Provide the (X, Y) coordinate of the cell's center where the given text is located.  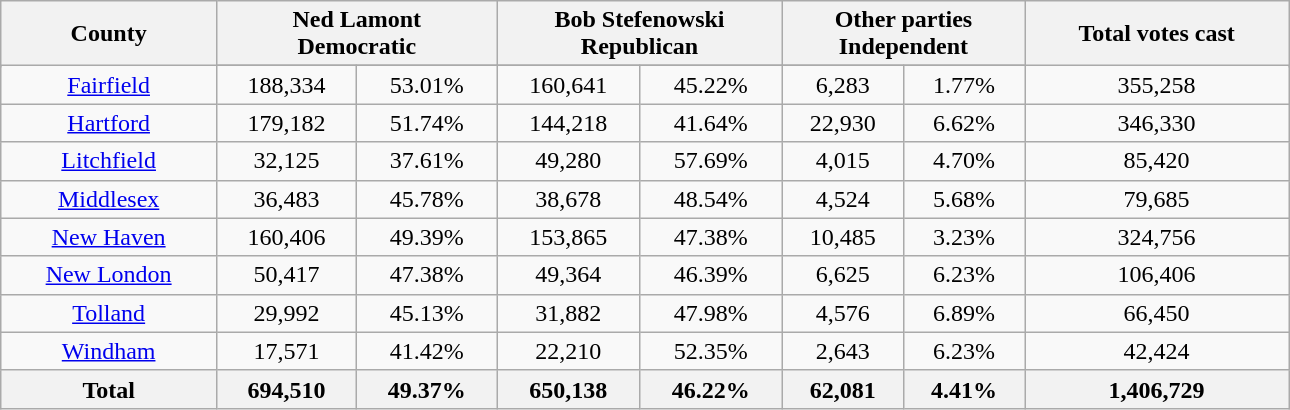
36,483 (287, 199)
52.35% (712, 351)
49,364 (568, 275)
42,424 (1157, 351)
6.89% (964, 313)
4.41% (964, 389)
38,678 (568, 199)
6,283 (842, 85)
1.77% (964, 85)
179,182 (287, 123)
160,406 (287, 237)
144,218 (568, 123)
46.22% (712, 389)
355,258 (1157, 85)
Middlesex (109, 199)
4.70% (964, 161)
New London (109, 275)
41.42% (427, 351)
1,406,729 (1157, 389)
4,524 (842, 199)
49,280 (568, 161)
85,420 (1157, 161)
Tolland (109, 313)
Total (109, 389)
Bob StefenowskiRepublican (640, 34)
22,210 (568, 351)
153,865 (568, 237)
4,015 (842, 161)
324,756 (1157, 237)
49.37% (427, 389)
32,125 (287, 161)
Windham (109, 351)
3.23% (964, 237)
45.13% (427, 313)
31,882 (568, 313)
66,450 (1157, 313)
Total votes cast (1157, 34)
17,571 (287, 351)
New Haven (109, 237)
Fairfield (109, 85)
160,641 (568, 85)
47.98% (712, 313)
53.01% (427, 85)
10,485 (842, 237)
46.39% (712, 275)
51.74% (427, 123)
694,510 (287, 389)
50,417 (287, 275)
6,625 (842, 275)
Ned LamontDemocratic (357, 34)
48.54% (712, 199)
49.39% (427, 237)
188,334 (287, 85)
41.64% (712, 123)
29,992 (287, 313)
650,138 (568, 389)
2,643 (842, 351)
57.69% (712, 161)
37.61% (427, 161)
4,576 (842, 313)
5.68% (964, 199)
Hartford (109, 123)
6.62% (964, 123)
Other partiesIndependent (904, 34)
106,406 (1157, 275)
45.78% (427, 199)
79,685 (1157, 199)
45.22% (712, 85)
County (109, 34)
62,081 (842, 389)
Litchfield (109, 161)
22,930 (842, 123)
346,330 (1157, 123)
